Find where the given text appears and provide that cell's center as [X, Y] coordinate. 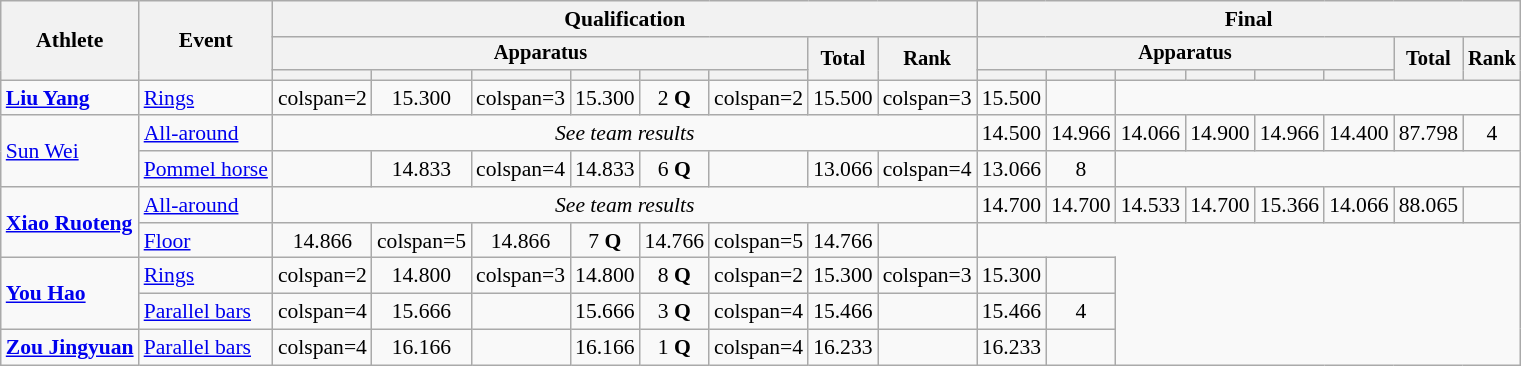
2 Q [674, 98]
Pommel horse [206, 169]
8 Q [674, 276]
6 Q [674, 169]
Athlete [70, 40]
8 [1080, 169]
14.500 [1012, 134]
14.900 [1220, 134]
15.366 [1290, 205]
14.400 [1358, 134]
Final [1249, 19]
87.798 [1428, 134]
Zou Jingyuan [70, 348]
3 Q [674, 312]
Qualification [625, 19]
1 Q [674, 348]
Floor [206, 241]
You Hao [70, 294]
Xiao Ruoteng [70, 222]
14.533 [1150, 205]
Liu Yang [70, 98]
Sun Wei [70, 152]
Event [206, 40]
7 Q [604, 241]
88.065 [1428, 205]
